For the text-containing cell, return its midpoint in [X, Y] coordinate format. 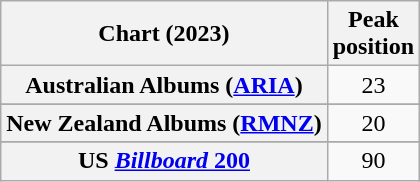
Australian Albums (ARIA) [164, 85]
New Zealand Albums (RMNZ) [164, 123]
Chart (2023) [164, 34]
US Billboard 200 [164, 161]
90 [373, 161]
20 [373, 123]
23 [373, 85]
Peakposition [373, 34]
